Scan for the cell matching the given text and deliver its [x, y] coordinate at center. 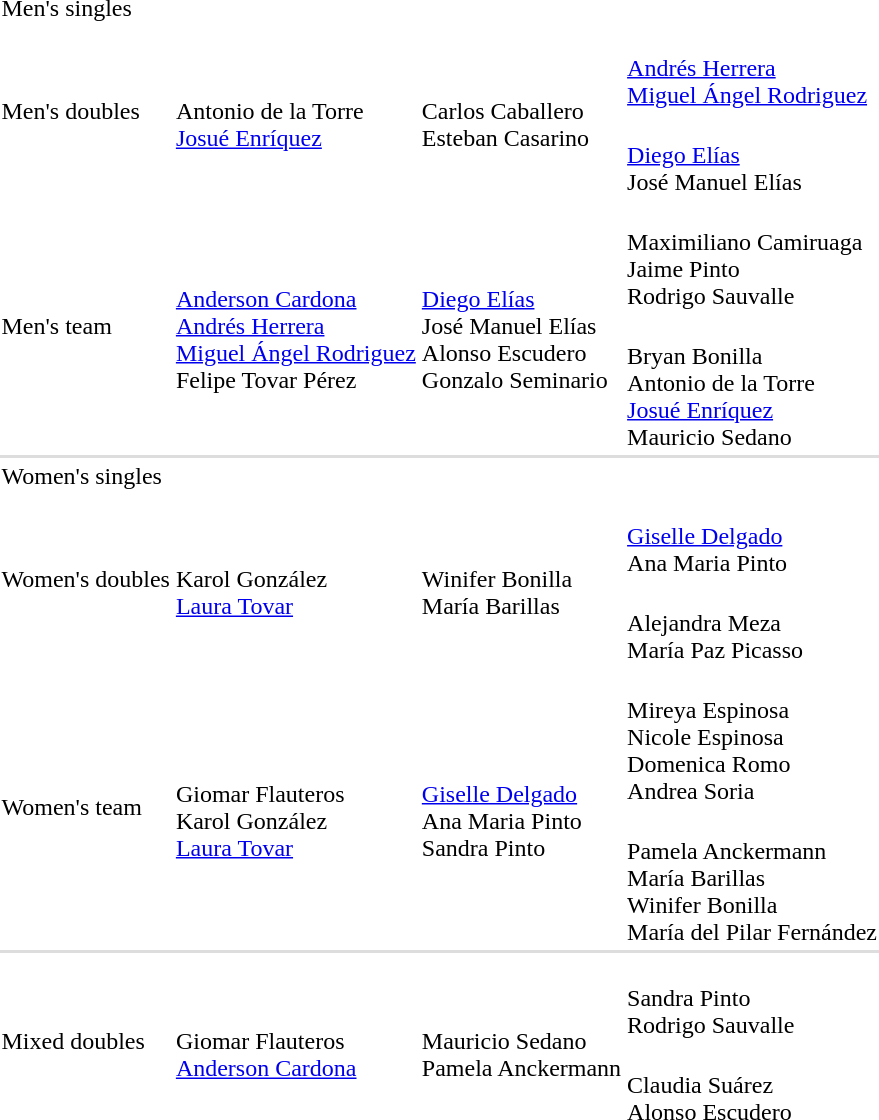
Winifer BonillaMaría Barillas [521, 580]
Men's doubles [86, 112]
Men's team [86, 326]
Andrés HerreraMiguel Ángel Rodriguez [752, 68]
Karol GonzálezLaura Tovar [296, 580]
Women's singles [86, 476]
Alejandra MezaMaría Paz Picasso [752, 623]
Giomar FlauterosKarol GonzálezLaura Tovar [296, 808]
Giselle DelgadoAna Maria PintoSandra Pinto [521, 808]
Women's team [86, 808]
Pamela AnckermannMaría BarillasWinifer BonillaMaría del Pilar Fernández [752, 878]
Sandra PintoRodrigo Sauvalle [752, 998]
Antonio de la TorreJosué Enríquez [296, 112]
Carlos CaballeroEsteban Casarino [521, 112]
Women's doubles [86, 580]
Diego ElíasJosé Manuel Elías [752, 155]
Anderson CardonaAndrés HerreraMiguel Ángel RodriguezFelipe Tovar Pérez [296, 326]
Maximiliano CamiruagaJaime PintoRodrigo Sauvalle [752, 256]
Diego ElíasJosé Manuel ElíasAlonso EscuderoGonzalo Seminario [521, 326]
Giselle DelgadoAna Maria Pinto [752, 536]
Mireya EspinosaNicole EspinosaDomenica RomoAndrea Soria [752, 737]
Bryan BonillaAntonio de la TorreJosué EnríquezMauricio Sedano [752, 383]
